For the text-containing cell, return its midpoint in [X, Y] coordinate format. 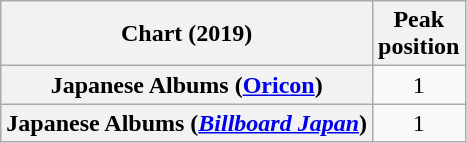
Chart (2019) [187, 34]
Japanese Albums (Billboard Japan) [187, 123]
Peakposition [419, 34]
Japanese Albums (Oricon) [187, 85]
